Extract the (x, y) coordinate from the center of the cell holding the provided text.  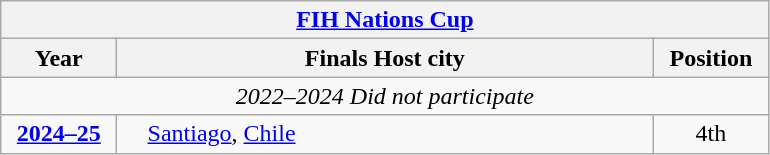
4th (711, 134)
Position (711, 58)
2024–25 (59, 134)
Year (59, 58)
FIH Nations Cup (385, 20)
2022–2024 Did not participate (385, 96)
Finals Host city (385, 58)
Santiago, Chile (385, 134)
